Search for the cell housing the specified text and yield its [x, y] center coordinate. 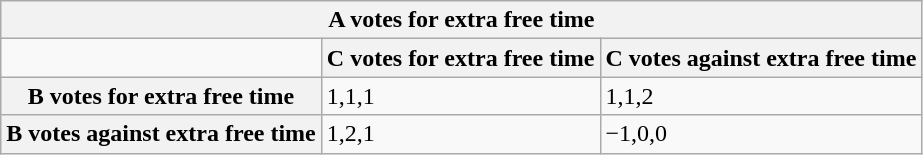
1,1,2 [761, 96]
B votes for extra free time [162, 96]
1,1,1 [460, 96]
C votes for extra free time [460, 58]
−1,0,0 [761, 134]
C votes against extra free time [761, 58]
A votes for extra free time [462, 20]
B votes against extra free time [162, 134]
1,2,1 [460, 134]
